Locate the cell with the specified text and output its [X, Y] center coordinate. 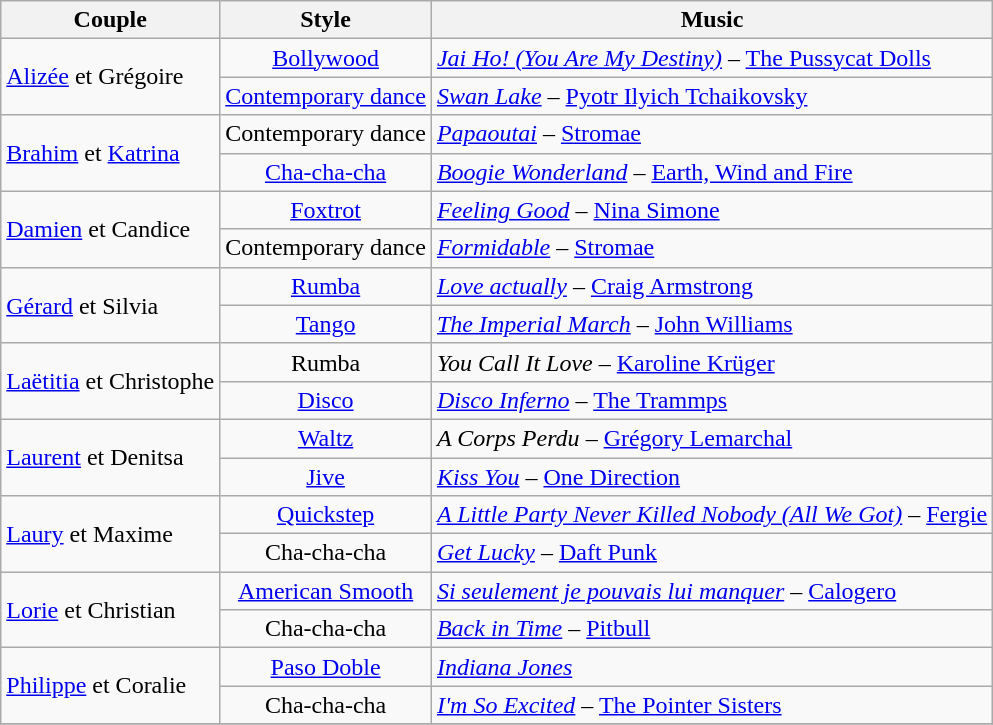
Disco [326, 400]
Get Lucky – Daft Punk [712, 553]
I'm So Excited – The Pointer Sisters [712, 705]
A Little Party Never Killed Nobody (All We Got) – Fergie [712, 515]
Jive [326, 477]
Gérard et Silvia [110, 305]
Laury et Maxime [110, 534]
Lorie et Christian [110, 610]
Couple [110, 20]
Back in Time – Pitbull [712, 629]
Philippe et Coralie [110, 686]
Swan Lake – Pyotr Ilyich Tchaikovsky [712, 96]
Disco Inferno – The Trammps [712, 400]
American Smooth [326, 591]
Tango [326, 324]
Si seulement je pouvais lui manquer – Calogero [712, 591]
Quickstep [326, 515]
Alizée et Grégoire [110, 77]
Indiana Jones [712, 667]
You Call It Love – Karoline Krüger [712, 362]
The Imperial March – John Williams [712, 324]
Foxtrot [326, 210]
Brahim et Katrina [110, 153]
Jai Ho! (You Are My Destiny) – The Pussycat Dolls [712, 58]
Love actually – Craig Armstrong [712, 286]
Laëtitia et Christophe [110, 381]
Waltz [326, 438]
Kiss You – One Direction [712, 477]
Style [326, 20]
Damien et Candice [110, 229]
Laurent et Denitsa [110, 457]
Formidable – Stromae [712, 248]
Papaoutai – Stromae [712, 134]
Boogie Wonderland – Earth, Wind and Fire [712, 172]
Bollywood [326, 58]
Paso Doble [326, 667]
Feeling Good – Nina Simone [712, 210]
Music [712, 20]
A Corps Perdu – Grégory Lemarchal [712, 438]
